From the cell containing the given text, extract its center point as (X, Y) coordinate. 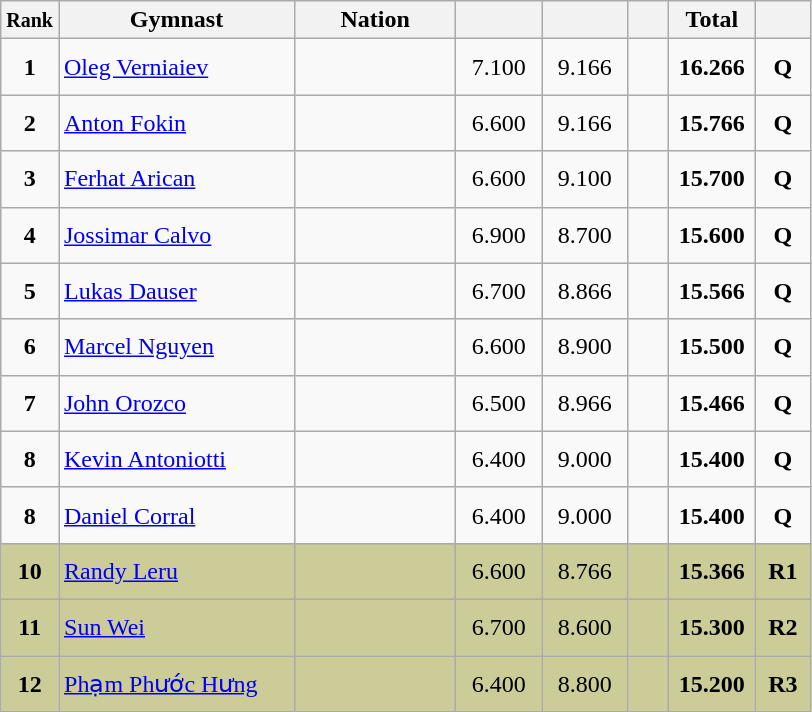
10 (30, 571)
9.100 (585, 179)
6.500 (499, 403)
15.500 (712, 347)
Total (712, 20)
8.800 (585, 684)
Anton Fokin (176, 123)
Lukas Dauser (176, 291)
R3 (783, 684)
Phạm Phước Hưng (176, 684)
Gymnast (176, 20)
Nation (376, 20)
7 (30, 403)
3 (30, 179)
6.900 (499, 235)
11 (30, 627)
15.366 (712, 571)
R2 (783, 627)
Ferhat Arican (176, 179)
8.900 (585, 347)
15.566 (712, 291)
Marcel Nguyen (176, 347)
1 (30, 67)
8.700 (585, 235)
John Orozco (176, 403)
15.466 (712, 403)
15.600 (712, 235)
2 (30, 123)
16.266 (712, 67)
4 (30, 235)
Sun Wei (176, 627)
Randy Leru (176, 571)
Jossimar Calvo (176, 235)
15.300 (712, 627)
8.766 (585, 571)
15.700 (712, 179)
6 (30, 347)
5 (30, 291)
Oleg Verniaiev (176, 67)
15.200 (712, 684)
8.600 (585, 627)
Rank (30, 20)
7.100 (499, 67)
Kevin Antoniotti (176, 459)
12 (30, 684)
Daniel Corral (176, 515)
15.766 (712, 123)
R1 (783, 571)
8.966 (585, 403)
8.866 (585, 291)
